Scan for the cell matching the given text and deliver its [X, Y] coordinate at center. 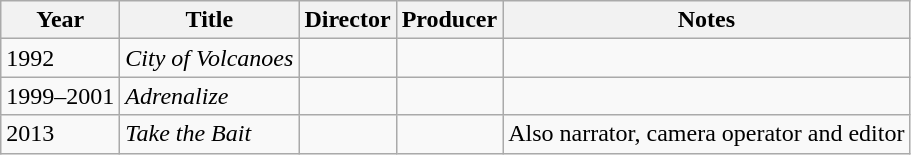
1992 [60, 58]
Notes [706, 20]
Producer [450, 20]
City of Volcanoes [210, 58]
Also narrator, camera operator and editor [706, 134]
2013 [60, 134]
Director [348, 20]
1999–2001 [60, 96]
Year [60, 20]
Adrenalize [210, 96]
Title [210, 20]
Take the Bait [210, 134]
